Return (x, y) of the center of cell containing provided text 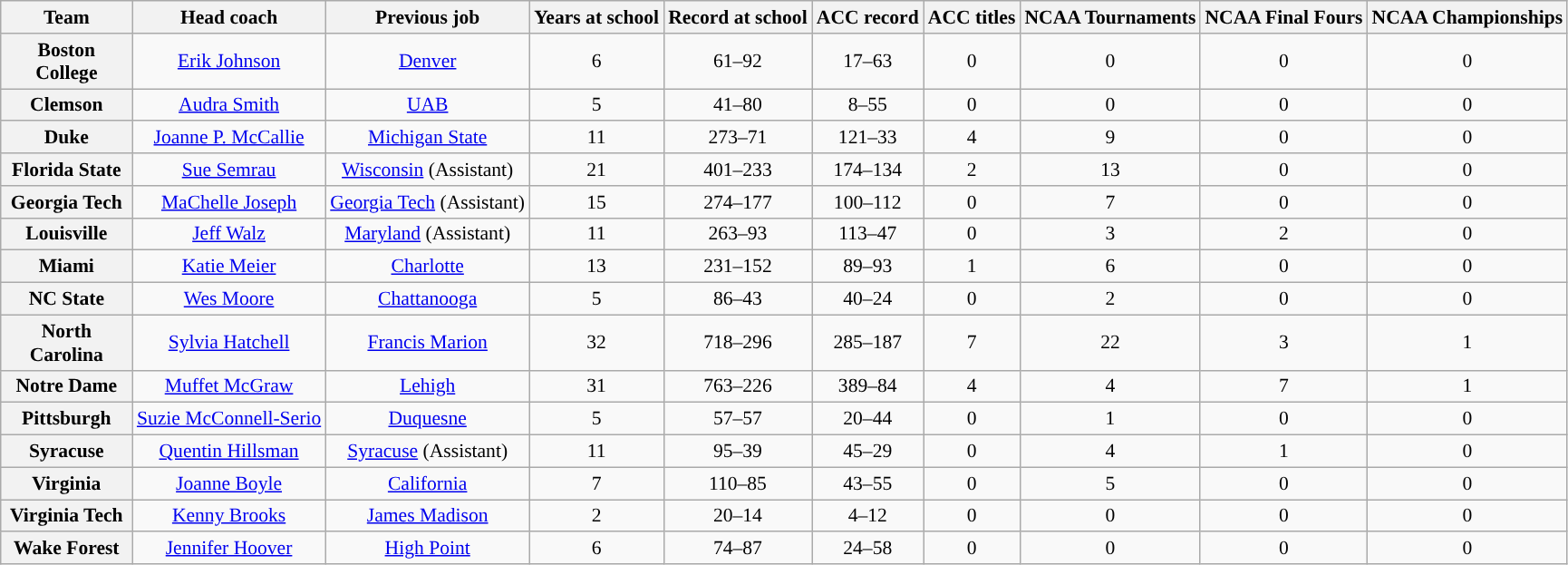
ACC record (868, 17)
UAB (428, 105)
Notre Dame (67, 386)
Georgia Tech (Assistant) (428, 202)
Duquesne (428, 419)
NC State (67, 299)
8–55 (868, 105)
Suzie McConnell-Serio (228, 419)
Erik Johnson (228, 62)
Wake Forest (67, 549)
Francis Marion (428, 343)
100–112 (868, 202)
Wes Moore (228, 299)
Duke (67, 138)
86–43 (738, 299)
Kenny Brooks (228, 516)
274–177 (738, 202)
263–93 (738, 234)
North Carolina (67, 343)
Georgia Tech (67, 202)
74–87 (738, 549)
Chattanooga (428, 299)
MaChelle Joseph (228, 202)
Years at school (596, 17)
17–63 (868, 62)
231–152 (738, 267)
Boston College (67, 62)
Sue Semrau (228, 170)
110–85 (738, 483)
Denver (428, 62)
32 (596, 343)
89–93 (868, 267)
22 (1109, 343)
763–226 (738, 386)
Clemson (67, 105)
Syracuse (67, 452)
43–55 (868, 483)
Audra Smith (228, 105)
Record at school (738, 17)
Sylvia Hatchell (228, 343)
Virginia Tech (67, 516)
NCAA Championships (1466, 17)
California (428, 483)
NCAA Final Fours (1283, 17)
113–47 (868, 234)
James Madison (428, 516)
Michigan State (428, 138)
273–71 (738, 138)
20–14 (738, 516)
57–57 (738, 419)
Joanne P. McCallie (228, 138)
Jeff Walz (228, 234)
61–92 (738, 62)
Miami (67, 267)
401–233 (738, 170)
Muffet McGraw (228, 386)
Pittsburgh (67, 419)
NCAA Tournaments (1109, 17)
Katie Meier (228, 267)
Lehigh (428, 386)
High Point (428, 549)
174–134 (868, 170)
Jennifer Hoover (228, 549)
Maryland (Assistant) (428, 234)
Charlotte (428, 267)
95–39 (738, 452)
285–187 (868, 343)
718–296 (738, 343)
Virginia (67, 483)
4–12 (868, 516)
20–44 (868, 419)
121–33 (868, 138)
Previous job (428, 17)
9 (1109, 138)
389–84 (868, 386)
45–29 (868, 452)
Joanne Boyle (228, 483)
Team (67, 17)
31 (596, 386)
40–24 (868, 299)
41–80 (738, 105)
Louisville (67, 234)
24–58 (868, 549)
Quentin Hillsman (228, 452)
15 (596, 202)
ACC titles (972, 17)
21 (596, 170)
Florida State (67, 170)
Head coach (228, 17)
Wisconsin (Assistant) (428, 170)
Syracuse (Assistant) (428, 452)
